From the cell containing the given text, extract its center point as (X, Y) coordinate. 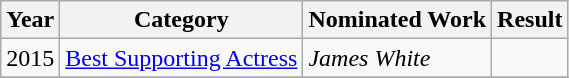
Best Supporting Actress (182, 58)
2015 (30, 58)
Nominated Work (398, 20)
Category (182, 20)
Year (30, 20)
James White (398, 58)
Result (530, 20)
